For the text-containing cell, return its midpoint in (X, Y) coordinate format. 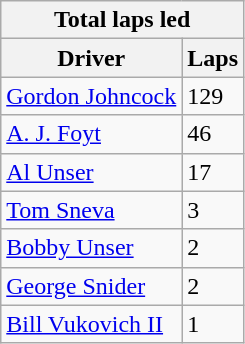
Tom Sneva (92, 210)
Gordon Johncock (92, 96)
1 (213, 324)
Bobby Unser (92, 248)
George Snider (92, 286)
Laps (213, 58)
A. J. Foyt (92, 134)
Al Unser (92, 172)
46 (213, 134)
Driver (92, 58)
3 (213, 210)
129 (213, 96)
17 (213, 172)
Total laps led (122, 20)
Bill Vukovich II (92, 324)
